Search for the cell housing the specified text and yield its [x, y] center coordinate. 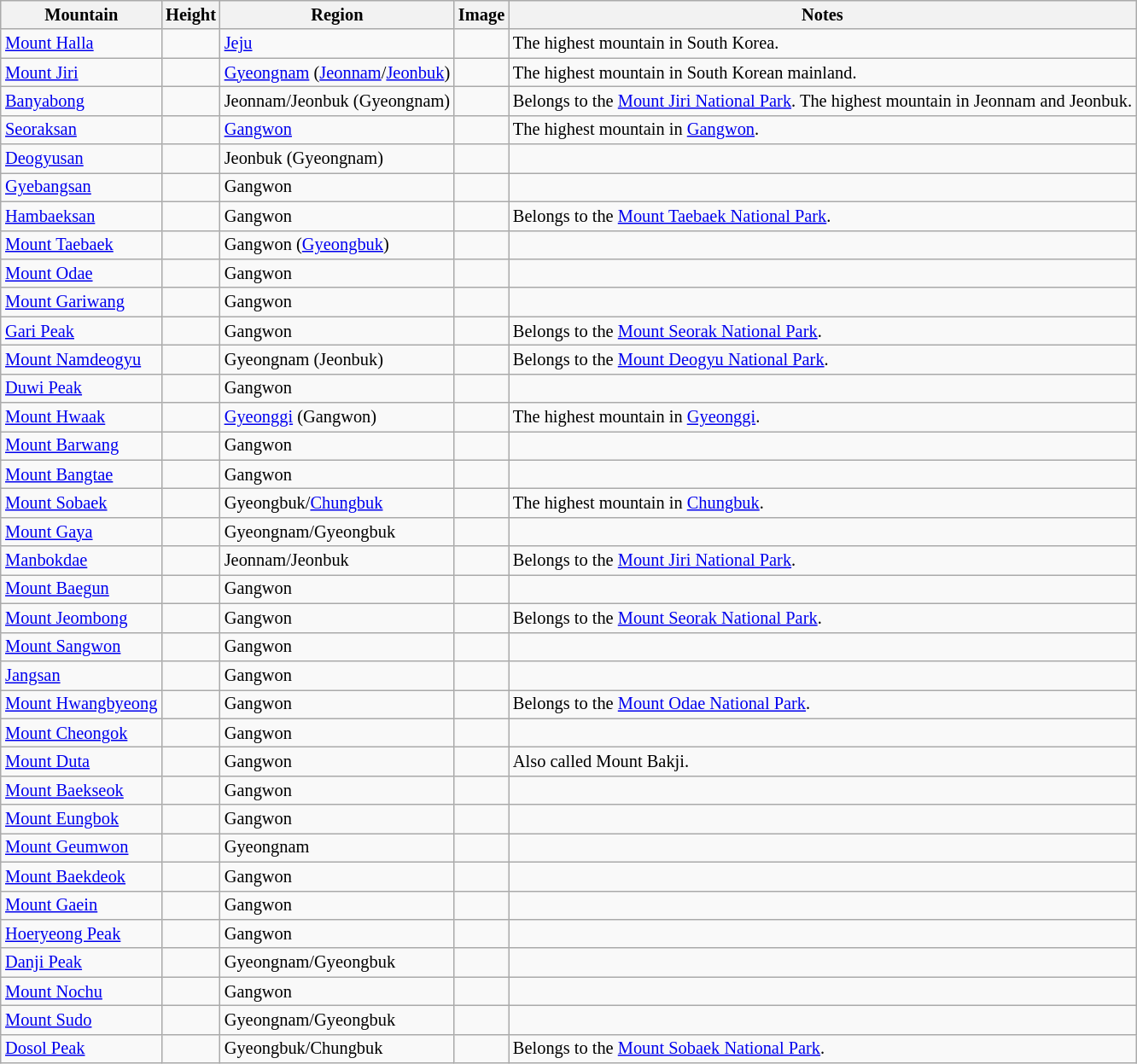
Gyeongnam [337, 848]
Belongs to the Mount Sobaek National Park. [823, 1049]
Seoraksan [81, 130]
Dosol Peak [81, 1049]
Mount Sudo [81, 1020]
The highest mountain in Gyeonggi. [823, 417]
The highest mountain in Gangwon. [823, 130]
Mount Hwaak [81, 417]
Jangsan [81, 676]
Gyeongnam (Jeonbuk) [337, 360]
Gyeongnam (Jeonnam/Jeonbuk) [337, 73]
Mount Baegun [81, 590]
Mount Namdeogyu [81, 360]
Hoeryeong Peak [81, 934]
Jeonnam/Jeonbuk [337, 561]
Mount Cheongok [81, 733]
Belongs to the Mount Deogyu National Park. [823, 360]
Mount Nochu [81, 991]
Mount Baekdeok [81, 876]
Manbokdae [81, 561]
Mount Geumwon [81, 848]
Duwi Peak [81, 388]
Image [481, 15]
Belongs to the Mount Taebaek National Park. [823, 216]
Mount Bangtae [81, 474]
Mount Jiri [81, 73]
Notes [823, 15]
Jeju [337, 44]
Banyabong [81, 102]
Mount Duta [81, 762]
Belongs to the Mount Jiri National Park. The highest mountain in Jeonnam and Jeonbuk. [823, 102]
Mountain [81, 15]
Mount Barwang [81, 446]
Deogyusan [81, 159]
Height [191, 15]
Mount Hwangbyeong [81, 704]
Gyeonggi (Gangwon) [337, 417]
Mount Halla [81, 44]
Mount Eungbok [81, 819]
Jeonbuk (Gyeongnam) [337, 159]
Mount Jeombong [81, 619]
Gangwon (Gyeongbuk) [337, 245]
Also called Mount Bakji. [823, 762]
Mount Sangwon [81, 647]
The highest mountain in South Korea. [823, 44]
Hambaeksan [81, 216]
Mount Odae [81, 274]
Mount Gaein [81, 905]
Gari Peak [81, 331]
Region [337, 15]
Mount Taebaek [81, 245]
The highest mountain in South Korean mainland. [823, 73]
Jeonnam/Jeonbuk (Gyeongnam) [337, 102]
Mount Baekseok [81, 790]
Belongs to the Mount Odae National Park. [823, 704]
Mount Gaya [81, 532]
Belongs to the Mount Jiri National Park. [823, 561]
Mount Gariwang [81, 302]
The highest mountain in Chungbuk. [823, 503]
Mount Sobaek [81, 503]
Gyebangsan [81, 188]
Danji Peak [81, 962]
